For the text-containing cell, return its midpoint in [X, Y] coordinate format. 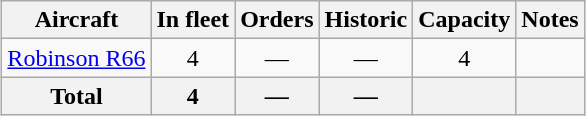
Aircraft [76, 20]
Total [76, 96]
Capacity [464, 20]
Orders [277, 20]
Notes [550, 20]
In fleet [193, 20]
Robinson R66 [76, 58]
Historic [366, 20]
